Identify which cell holds the provided text, then report its (X, Y) central coordinate. 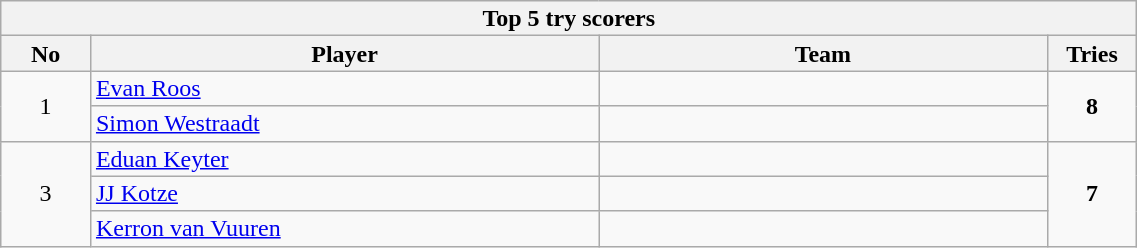
8 (1092, 106)
JJ Kotze (344, 194)
Team (823, 54)
Kerron van Vuuren (344, 228)
Top 5 try scorers (569, 18)
Simon Westraadt (344, 124)
No (46, 54)
Evan Roos (344, 88)
3 (46, 194)
7 (1092, 194)
Eduan Keyter (344, 158)
Tries (1092, 54)
1 (46, 106)
Player (344, 54)
